Identify which cell holds the provided text, then report its [X, Y] central coordinate. 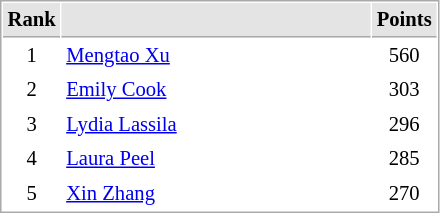
3 [32, 124]
Laura Peel [216, 158]
Xin Zhang [216, 194]
303 [404, 90]
4 [32, 158]
Lydia Lassila [216, 124]
Points [404, 20]
1 [32, 56]
560 [404, 56]
Mengtao Xu [216, 56]
5 [32, 194]
Emily Cook [216, 90]
285 [404, 158]
2 [32, 90]
296 [404, 124]
270 [404, 194]
Rank [32, 20]
